For the text-containing cell, return its midpoint in (x, y) coordinate format. 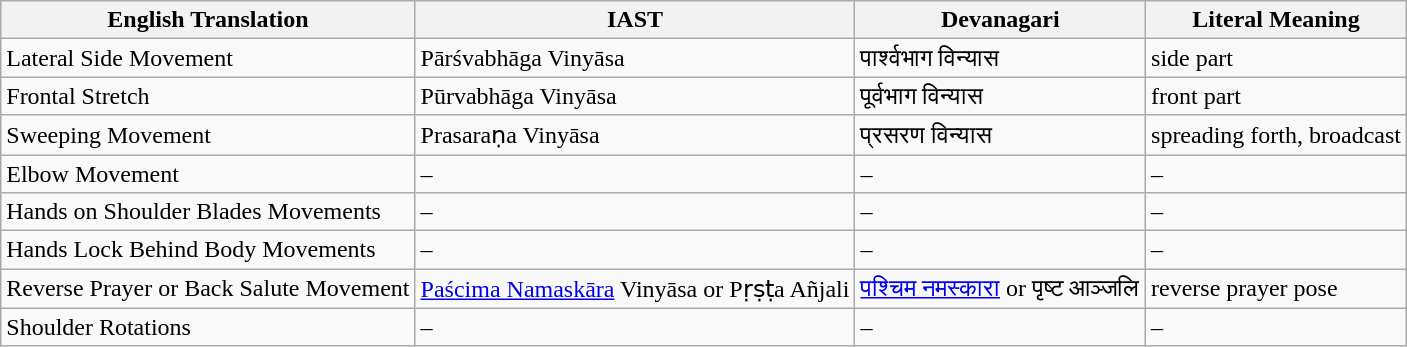
Prasaraṇa Vinyāsa (635, 135)
Lateral Side Movement (208, 58)
Frontal Stretch (208, 96)
पूर्वभाग विन्यास (1000, 96)
Reverse Prayer or Back Salute Movement (208, 289)
पार्श्वभाग विन्यास (1000, 58)
reverse prayer pose (1276, 289)
Devanagari (1000, 20)
प्रसरण विन्यास (1000, 135)
Pārśvabhāga Vinyāsa (635, 58)
पश्चिम नमस्कारा or पृष्ट आञ्जलि (1000, 289)
Sweeping Movement (208, 135)
English Translation (208, 20)
side part (1276, 58)
Literal Meaning (1276, 20)
Paścima Namaskāra Vinyāsa or Pṛṣṭa Añjali (635, 289)
spreading forth, broadcast (1276, 135)
Hands on Shoulder Blades Movements (208, 212)
IAST (635, 20)
Shoulder Rotations (208, 327)
Pūrvabhāga Vinyāsa (635, 96)
front part (1276, 96)
Elbow Movement (208, 173)
Hands Lock Behind Body Movements (208, 250)
